Provide the [X, Y] coordinate of the cell's center where the given text is located.  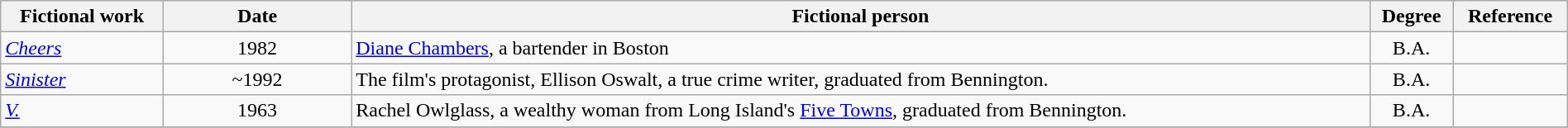
Sinister [83, 79]
The film's protagonist, Ellison Oswalt, a true crime writer, graduated from Bennington. [860, 79]
V. [83, 111]
1982 [256, 48]
Date [256, 17]
Fictional person [860, 17]
1963 [256, 111]
~1992 [256, 79]
Reference [1510, 17]
Diane Chambers, a bartender in Boston [860, 48]
Degree [1411, 17]
Rachel Owlglass, a wealthy woman from Long Island's Five Towns, graduated from Bennington. [860, 111]
Fictional work [83, 17]
Cheers [83, 48]
